For the text-containing cell, return its midpoint in (x, y) coordinate format. 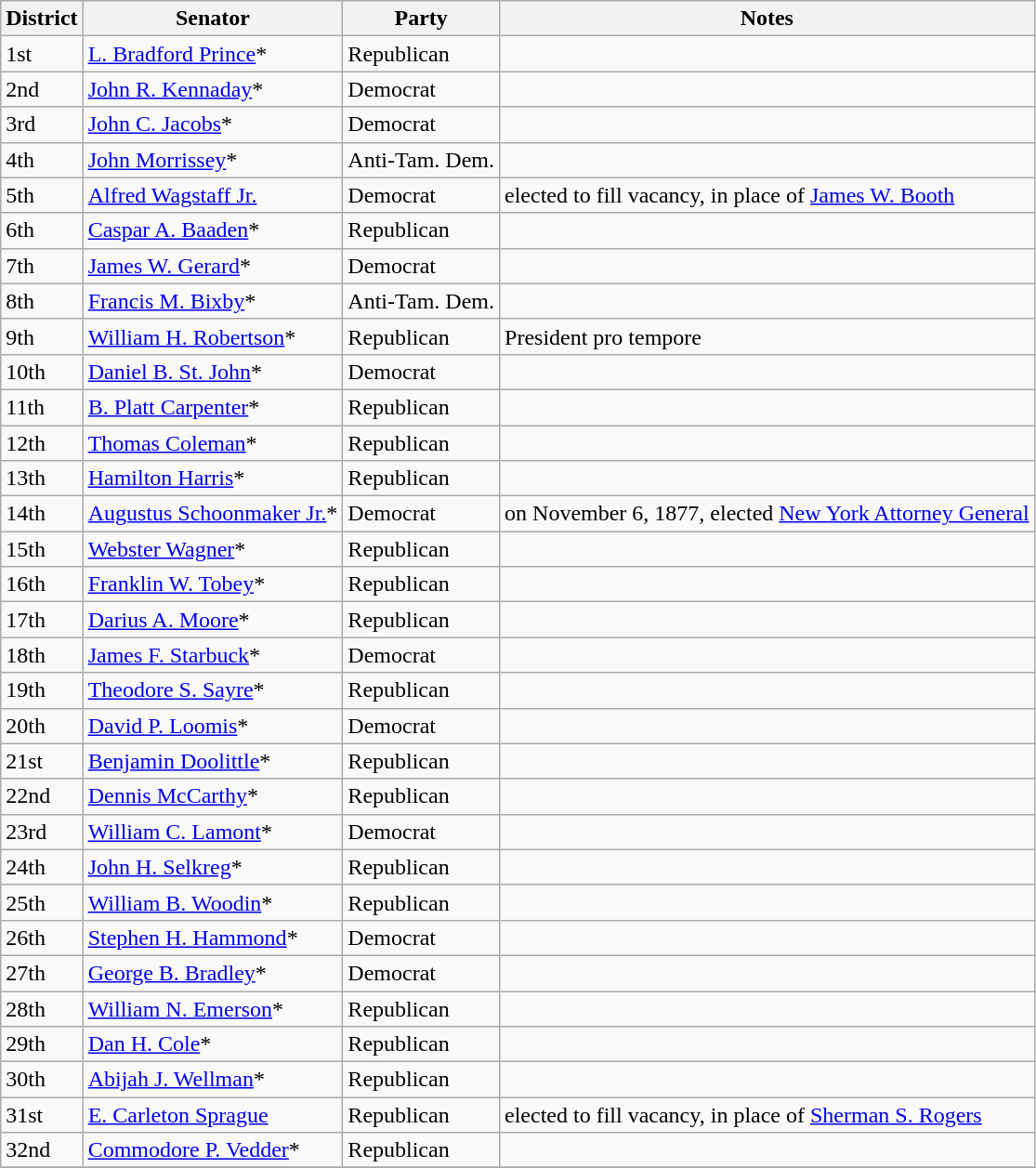
11th (42, 407)
18th (42, 655)
Abijah J. Wellman* (213, 1080)
26th (42, 938)
13th (42, 479)
22nd (42, 796)
Franklin W. Tobey* (213, 584)
Dennis McCarthy* (213, 796)
Theodore S. Sayre* (213, 690)
William N. Emerson* (213, 1008)
20th (42, 726)
John R. Kennaday* (213, 89)
Webster Wagner* (213, 549)
District (42, 19)
George B. Bradley* (213, 973)
Darius A. Moore* (213, 620)
32nd (42, 1150)
Party (422, 19)
27th (42, 973)
Caspar A. Baaden* (213, 230)
23rd (42, 832)
Thomas Coleman* (213, 443)
Benjamin Doolittle* (213, 761)
John Morrissey* (213, 160)
William B. Woodin* (213, 902)
Daniel B. St. John* (213, 372)
Francis M. Bixby* (213, 301)
29th (42, 1044)
1st (42, 54)
Alfred Wagstaff Jr. (213, 195)
on November 6, 1877, elected New York Attorney General (767, 514)
10th (42, 372)
21st (42, 761)
3rd (42, 125)
30th (42, 1080)
Commodore P. Vedder* (213, 1150)
Stephen H. Hammond* (213, 938)
William C. Lamont* (213, 832)
B. Platt Carpenter* (213, 407)
James F. Starbuck* (213, 655)
7th (42, 266)
Hamilton Harris* (213, 479)
31st (42, 1115)
14th (42, 514)
James W. Gerard* (213, 266)
elected to fill vacancy, in place of Sherman S. Rogers (767, 1115)
John H. Selkreg* (213, 867)
4th (42, 160)
L. Bradford Prince* (213, 54)
8th (42, 301)
Senator (213, 19)
2nd (42, 89)
William H. Robertson* (213, 336)
Augustus Schoonmaker Jr.* (213, 514)
6th (42, 230)
17th (42, 620)
15th (42, 549)
19th (42, 690)
David P. Loomis* (213, 726)
28th (42, 1008)
9th (42, 336)
Notes (767, 19)
12th (42, 443)
25th (42, 902)
John C. Jacobs* (213, 125)
elected to fill vacancy, in place of James W. Booth (767, 195)
Dan H. Cole* (213, 1044)
President pro tempore (767, 336)
24th (42, 867)
16th (42, 584)
5th (42, 195)
E. Carleton Sprague (213, 1115)
